Return [x, y] of the center of cell containing provided text 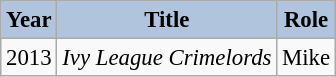
Mike [306, 58]
Ivy League Crimelords [167, 58]
Title [167, 20]
2013 [29, 58]
Year [29, 20]
Role [306, 20]
